For the text-containing cell, return its midpoint in (X, Y) coordinate format. 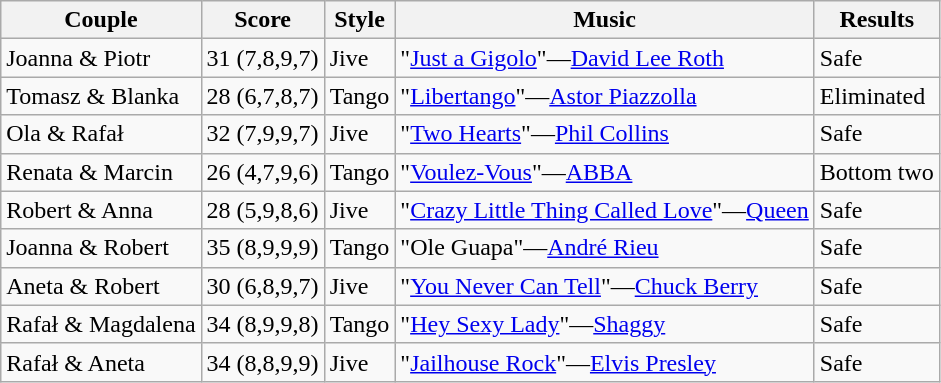
"Voulez-Vous"—ABBA (604, 172)
"Jailhouse Rock"—Elvis Presley (604, 362)
Couple (101, 20)
Joanna & Robert (101, 248)
"Just a Gigolo"—David Lee Roth (604, 58)
Results (876, 20)
31 (7,8,9,7) (262, 58)
Rafał & Magdalena (101, 324)
Robert & Anna (101, 210)
"Ole Guapa"—André Rieu (604, 248)
Aneta & Robert (101, 286)
Tomasz & Blanka (101, 96)
28 (6,7,8,7) (262, 96)
Eliminated (876, 96)
"Libertango"—Astor Piazzolla (604, 96)
32 (7,9,9,7) (262, 134)
26 (4,7,9,6) (262, 172)
Joanna & Piotr (101, 58)
"You Never Can Tell"—Chuck Berry (604, 286)
"Hey Sexy Lady"—Shaggy (604, 324)
34 (8,9,9,8) (262, 324)
Style (360, 20)
28 (5,9,8,6) (262, 210)
Music (604, 20)
Bottom two (876, 172)
Rafał & Aneta (101, 362)
Renata & Marcin (101, 172)
Ola & Rafał (101, 134)
34 (8,8,9,9) (262, 362)
30 (6,8,9,7) (262, 286)
"Crazy Little Thing Called Love"—Queen (604, 210)
35 (8,9,9,9) (262, 248)
"Two Hearts"—Phil Collins (604, 134)
Score (262, 20)
